Capture the cell that displays the provided text and extract its (X, Y) central coordinate. 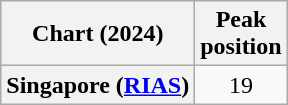
19 (241, 85)
Chart (2024) (98, 34)
Singapore (RIAS) (98, 85)
Peakposition (241, 34)
